Search for the cell housing the specified text and yield its [x, y] center coordinate. 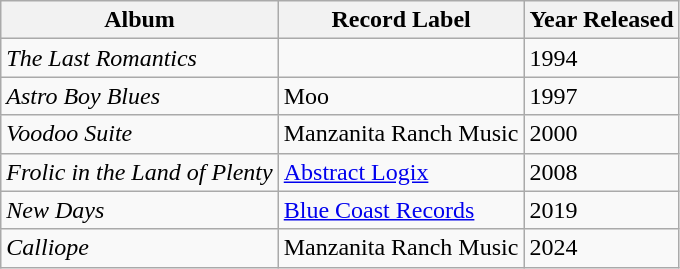
The Last Romantics [140, 58]
Album [140, 20]
Voodoo Suite [140, 134]
Calliope [140, 248]
Blue Coast Records [401, 210]
Year Released [602, 20]
1997 [602, 96]
1994 [602, 58]
Record Label [401, 20]
Frolic in the Land of Plenty [140, 172]
Moo [401, 96]
2019 [602, 210]
New Days [140, 210]
2008 [602, 172]
Abstract Logix [401, 172]
2000 [602, 134]
Astro Boy Blues [140, 96]
2024 [602, 248]
